From the cell containing the given text, extract its center point as [x, y] coordinate. 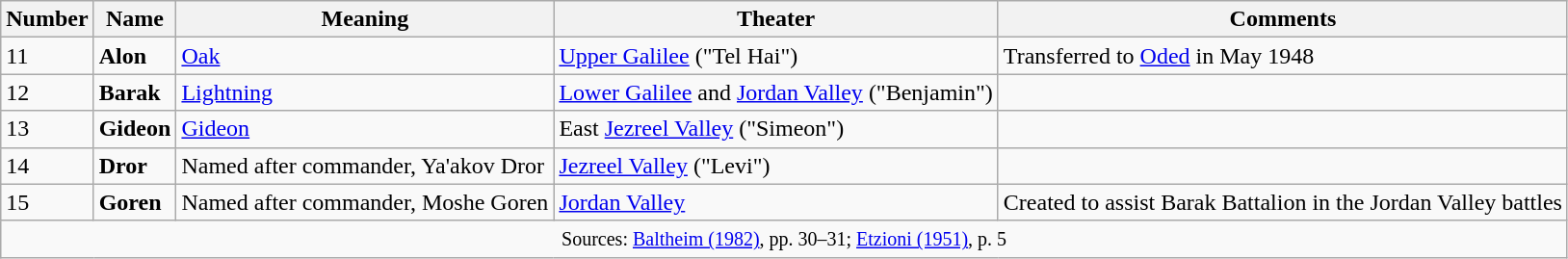
Named after commander, Ya'akov Dror [365, 166]
Created to assist Barak Battalion in the Jordan Valley battles [1283, 202]
Goren [135, 202]
Dror [135, 166]
Lightning [365, 92]
14 [47, 166]
Named after commander, Moshe Goren [365, 202]
Upper Galilee ("Tel Hai") [776, 56]
Alon [135, 56]
12 [47, 92]
Meaning [365, 19]
Oak [365, 56]
Name [135, 19]
East Jezreel Valley ("Simeon") [776, 129]
Comments [1283, 19]
13 [47, 129]
Jordan Valley [776, 202]
Number [47, 19]
Theater [776, 19]
11 [47, 56]
Jezreel Valley ("Levi") [776, 166]
Barak [135, 92]
Lower Galilee and Jordan Valley ("Benjamin") [776, 92]
Sources: Baltheim (1982), pp. 30–31; Etzioni (1951), p. 5 [784, 239]
15 [47, 202]
Transferred to Oded in May 1948 [1283, 56]
